Extract the [X, Y] coordinate from the center of the cell holding the provided text.  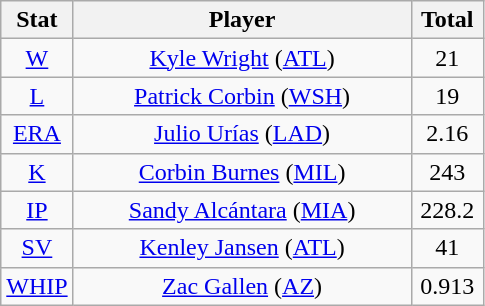
WHIP [37, 286]
41 [447, 248]
Julio Urías (LAD) [242, 134]
L [37, 96]
Sandy Alcántara (MIA) [242, 210]
Kyle Wright (ATL) [242, 58]
21 [447, 58]
Player [242, 20]
Total [447, 20]
K [37, 172]
ERA [37, 134]
Kenley Jansen (ATL) [242, 248]
Stat [37, 20]
W [37, 58]
SV [37, 248]
Patrick Corbin (WSH) [242, 96]
2.16 [447, 134]
228.2 [447, 210]
19 [447, 96]
Zac Gallen (AZ) [242, 286]
Corbin Burnes (MIL) [242, 172]
0.913 [447, 286]
IP [37, 210]
243 [447, 172]
